For the text-containing cell, return its midpoint in [x, y] coordinate format. 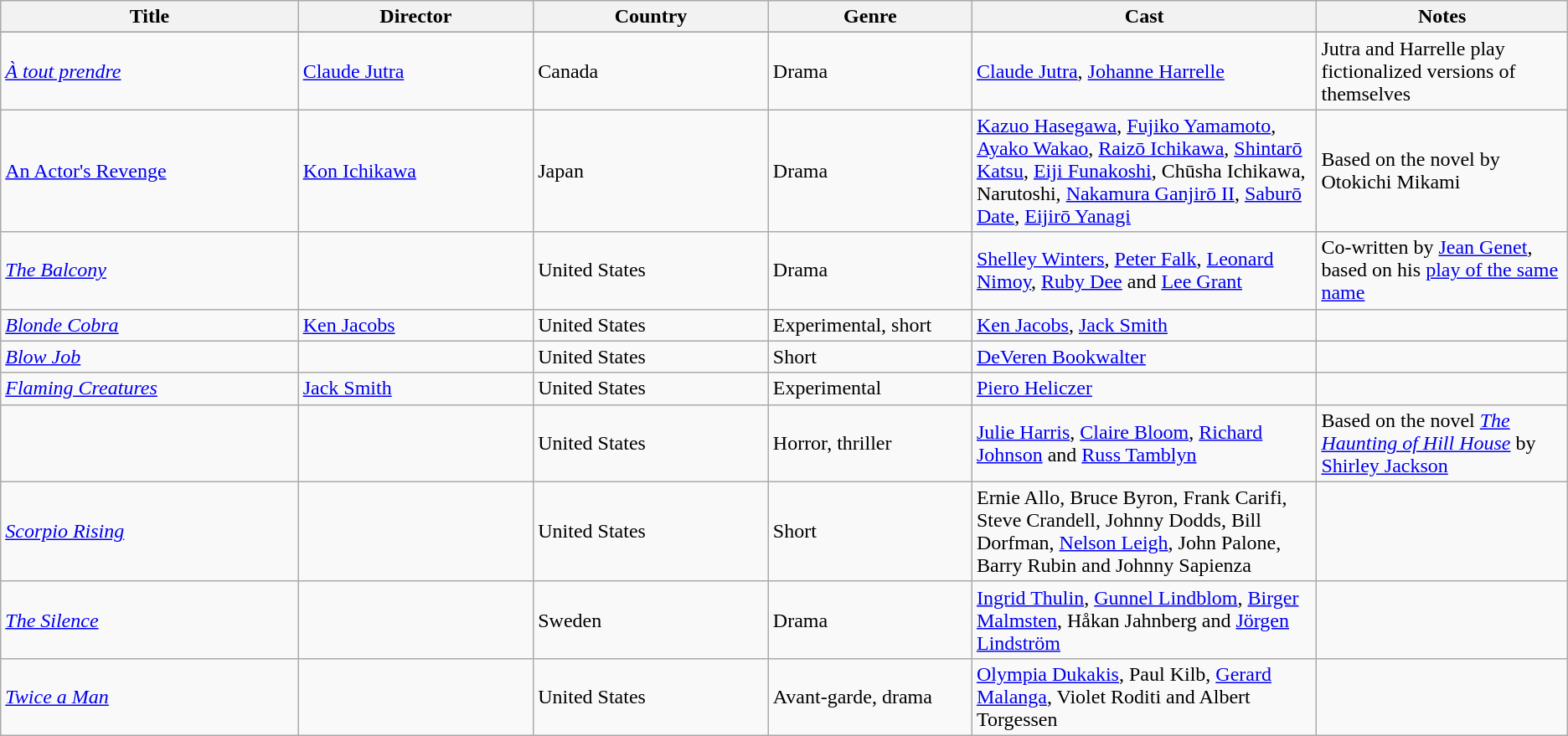
Experimental, short [869, 325]
Julie Harris, Claire Bloom, Richard Johnson and Russ Tamblyn [1144, 443]
Ken Jacobs, Jack Smith [1144, 325]
À tout prendre [149, 71]
Avant-garde, drama [869, 697]
DeVeren Bookwalter [1144, 357]
Jack Smith [415, 389]
Ernie Allo, Bruce Byron, Frank Carifi, Steve Crandell, Johnny Dodds, Bill Dorfman, Nelson Leigh, John Palone, Barry Rubin and Johnny Sapienza [1144, 531]
Sweden [652, 620]
Co-written by Jean Genet, based on his play of the same name [1442, 270]
Canada [652, 71]
Japan [652, 171]
An Actor's Revenge [149, 171]
Claude Jutra [415, 71]
Horror, thriller [869, 443]
Notes [1442, 17]
Claude Jutra, Johanne Harrelle [1144, 71]
Scorpio Rising [149, 531]
Based on the novel by Otokichi Mikami [1442, 171]
Ingrid Thulin, Gunnel Lindblom, Birger Malmsten, Håkan Jahnberg and Jörgen Lindström [1144, 620]
Country [652, 17]
Based on the novel The Haunting of Hill House by Shirley Jackson [1442, 443]
Kon Ichikawa [415, 171]
Ken Jacobs [415, 325]
Director [415, 17]
Piero Heliczer [1144, 389]
Olympia Dukakis, Paul Kilb, Gerard Malanga, Violet Roditi and Albert Torgessen [1144, 697]
Experimental [869, 389]
Jutra and Harrelle play fictionalized versions of themselves [1442, 71]
Blow Job [149, 357]
Twice a Man [149, 697]
Flaming Creatures [149, 389]
Blonde Cobra [149, 325]
Genre [869, 17]
Cast [1144, 17]
Title [149, 17]
The Balcony [149, 270]
The Silence [149, 620]
Shelley Winters, Peter Falk, Leonard Nimoy, Ruby Dee and Lee Grant [1144, 270]
